Search for the cell housing the specified text and yield its [x, y] center coordinate. 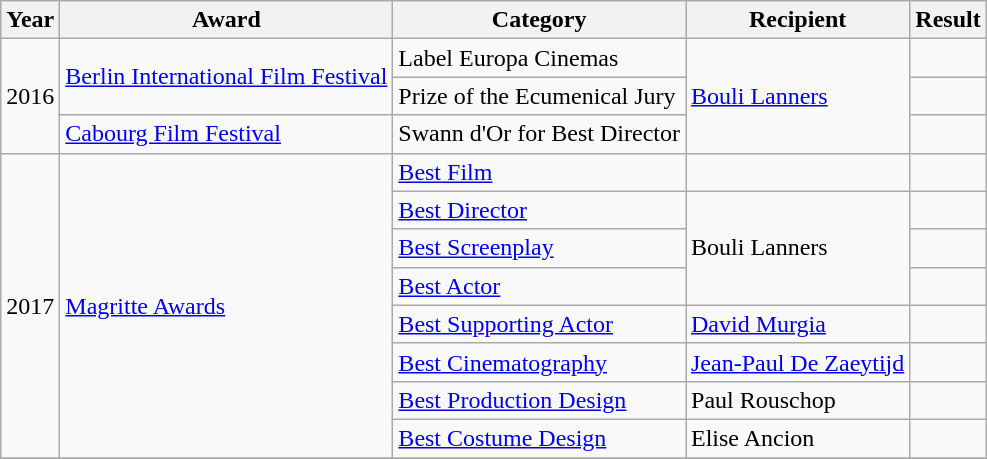
Best Supporting Actor [540, 324]
Jean-Paul De Zaeytijd [798, 362]
Prize of the Ecumenical Jury [540, 96]
Elise Ancion [798, 438]
Award [226, 20]
Best Actor [540, 286]
2017 [30, 305]
Berlin International Film Festival [226, 77]
Recipient [798, 20]
David Murgia [798, 324]
Category [540, 20]
Best Costume Design [540, 438]
Best Production Design [540, 400]
Paul Rouschop [798, 400]
2016 [30, 96]
Best Cinematography [540, 362]
Magritte Awards [226, 305]
Best Film [540, 172]
Best Screenplay [540, 248]
Swann d'Or for Best Director [540, 134]
Cabourg Film Festival [226, 134]
Result [948, 20]
Best Director [540, 210]
Year [30, 20]
Label Europa Cinemas [540, 58]
